Return [x, y] of the center of cell containing provided text 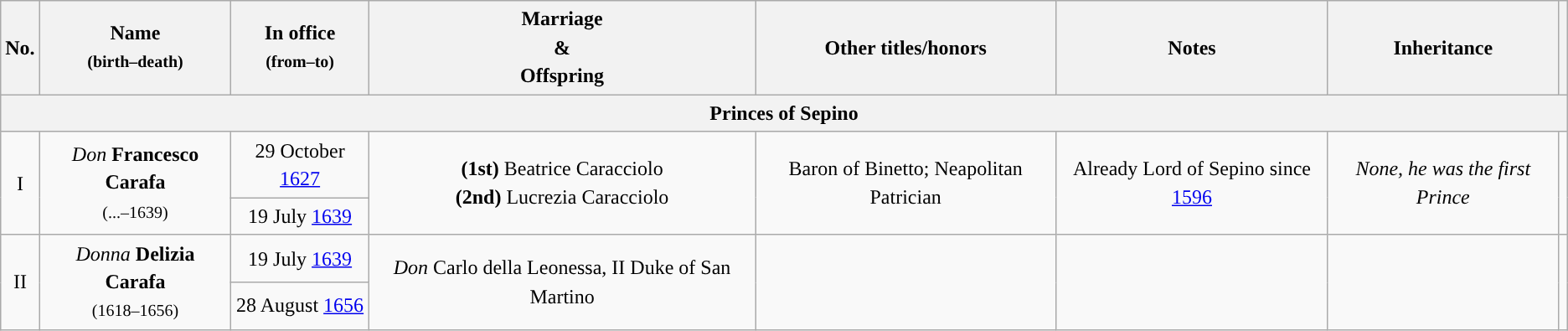
In office(from–to) [300, 48]
Already Lord of Sepino since 1596 [1193, 183]
Don Carlo della Leonessa, II Duke of San Martino [561, 282]
Other titles/honors [906, 48]
Marriage&Offspring [561, 48]
Baron of Binetto; Neapolitan Patrician [906, 183]
28 August 1656 [300, 307]
Notes [1193, 48]
II [20, 282]
29 October 1627 [300, 164]
Inheritance [1442, 48]
No. [20, 48]
Name(birth–death) [136, 48]
None, he was the first Prince [1442, 183]
(1st) Beatrice Caracciolo(2nd) Lucrezia Caracciolo [561, 183]
Don Francesco Carafa(...–1639) [136, 183]
Donna Delizia Carafa(1618–1656) [136, 282]
I [20, 183]
Princes of Sepino [784, 114]
